Find where the given text appears and provide that cell's center as (X, Y) coordinate. 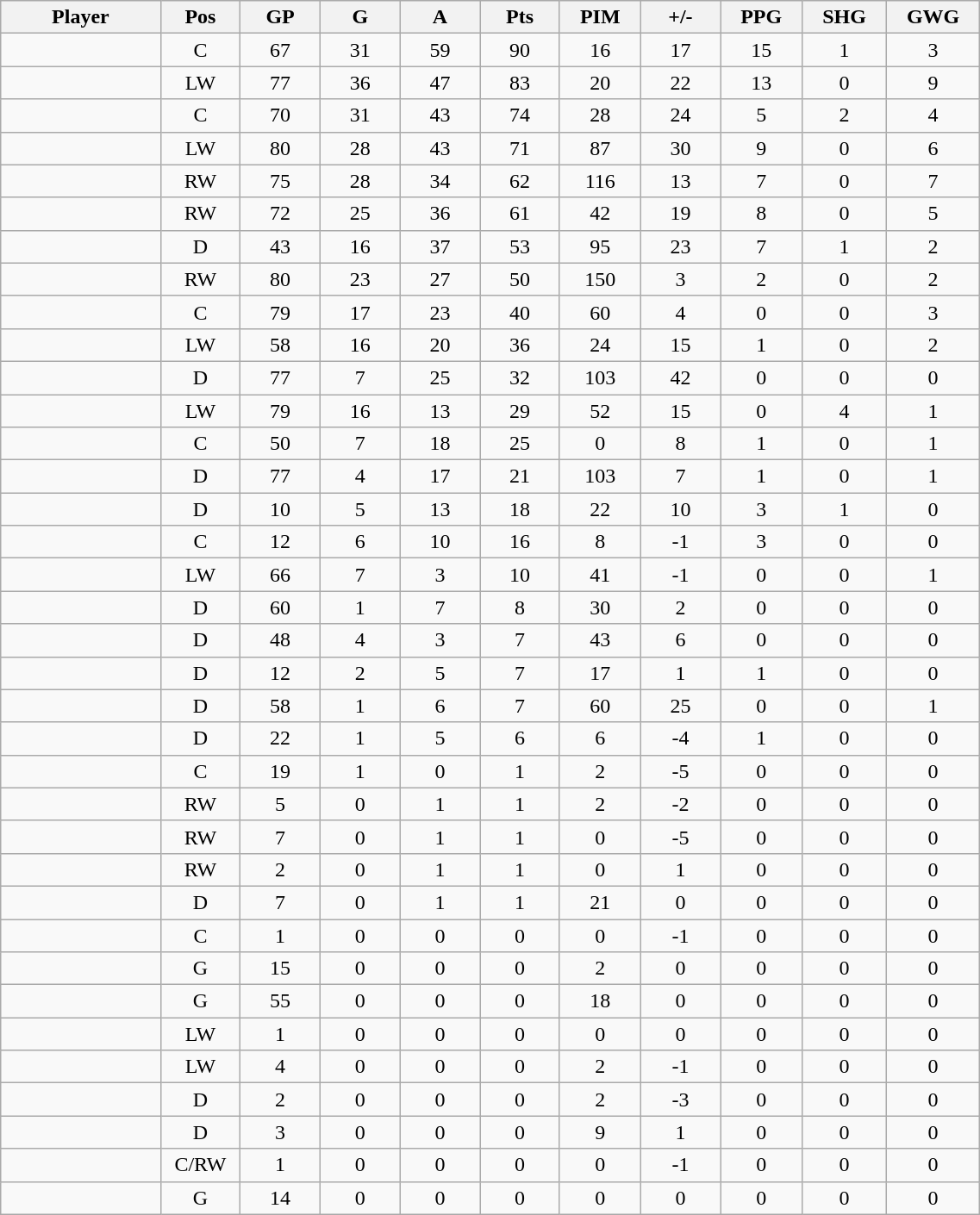
62 (521, 181)
116 (600, 181)
Pos (200, 17)
47 (440, 83)
+/- (681, 17)
59 (440, 50)
GWG (933, 17)
150 (600, 279)
-2 (681, 804)
Player (81, 17)
32 (521, 377)
71 (521, 148)
SHG (845, 17)
53 (521, 246)
A (440, 17)
90 (521, 50)
27 (440, 279)
67 (281, 50)
29 (521, 411)
14 (281, 1198)
-3 (681, 1100)
GP (281, 17)
-4 (681, 738)
PIM (600, 17)
41 (600, 575)
55 (281, 1001)
87 (600, 148)
83 (521, 83)
52 (600, 411)
75 (281, 181)
34 (440, 181)
95 (600, 246)
74 (521, 115)
Pts (521, 17)
66 (281, 575)
48 (281, 640)
37 (440, 246)
72 (281, 214)
C/RW (200, 1165)
70 (281, 115)
PPG (762, 17)
40 (521, 312)
61 (521, 214)
